Identify which cell holds the provided text, then report its (X, Y) central coordinate. 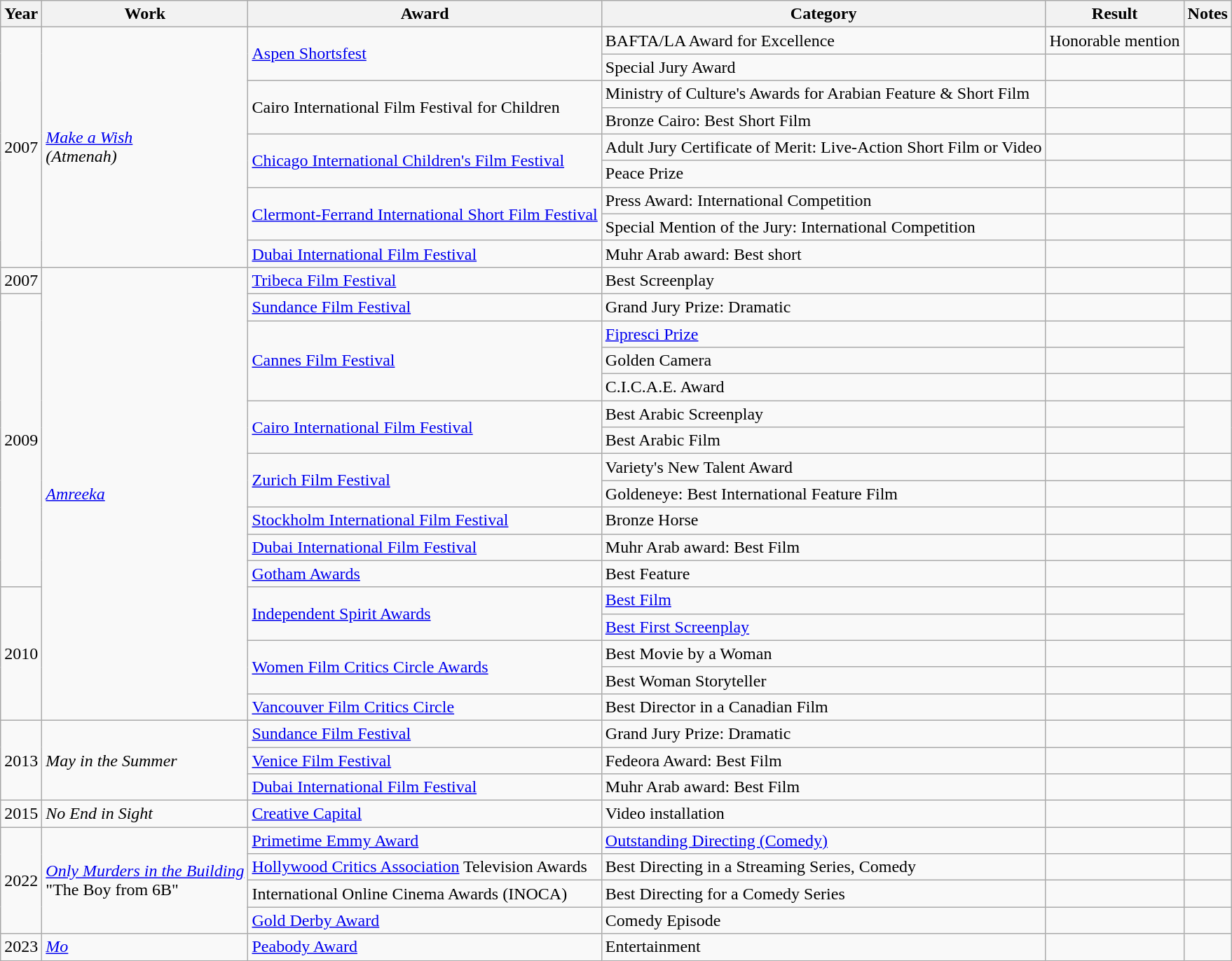
Primetime Emmy Award (425, 841)
Best Feature (823, 574)
2013 (21, 760)
Peabody Award (425, 947)
Special Jury Award (823, 67)
Women Film Critics Circle Awards (425, 667)
Notes (1207, 14)
Result (1114, 14)
Category (823, 14)
Gotham Awards (425, 574)
Entertainment (823, 947)
2023 (21, 947)
Peace Prize (823, 174)
Comedy Episode (823, 920)
Gold Derby Award (425, 920)
Cairo International Film Festival (425, 427)
Best Arabic Screenplay (823, 414)
Creative Capital (425, 814)
BAFTA/LA Award for Excellence (823, 41)
Work (145, 14)
Independent Spirit Awards (425, 614)
Best Film (823, 600)
International Online Cinema Awards (INOCA) (425, 894)
Venice Film Festival (425, 760)
Vancouver Film Critics Circle (425, 707)
Fipresci Prize (823, 334)
Best Movie by a Woman (823, 654)
C.I.C.A.E. Award (823, 387)
2010 (21, 654)
Outstanding Directing (Comedy) (823, 841)
Only Murders in the Building"The Boy from 6B" (145, 880)
Year (21, 14)
Best First Screenplay (823, 627)
Amreeka (145, 493)
Honorable mention (1114, 41)
Chicago International Children's Film Festival (425, 160)
2015 (21, 814)
Adult Jury Certificate of Merit: Live-Action Short Film or Video (823, 147)
Best Director in a Canadian Film (823, 707)
2022 (21, 880)
Variety's New Talent Award (823, 467)
Cairo International Film Festival for Children (425, 107)
Mo (145, 947)
Hollywood Critics Association Television Awards (425, 867)
Bronze Cairo: Best Short Film (823, 120)
Award (425, 14)
Special Mention of the Jury: International Competition (823, 227)
Stockholm International Film Festival (425, 520)
Zurich Film Festival (425, 480)
Make a Wish(Atmenah) (145, 147)
Goldeneye: Best International Feature Film (823, 494)
Golden Camera (823, 361)
Aspen Shortsfest (425, 54)
Best Screenplay (823, 280)
Clermont-Ferrand International Short Film Festival (425, 214)
Best Directing in a Streaming Series, Comedy (823, 867)
Video installation (823, 814)
Ministry of Culture's Awards for Arabian Feature & Short Film (823, 94)
2009 (21, 440)
Best Directing for a Comedy Series (823, 894)
Tribeca Film Festival (425, 280)
Best Woman Storyteller (823, 680)
Cannes Film Festival (425, 361)
No End in Sight (145, 814)
May in the Summer (145, 760)
Bronze Horse (823, 520)
Muhr Arab award: Best short (823, 254)
Fedeora Award: Best Film (823, 760)
Best Arabic Film (823, 441)
Press Award: International Competition (823, 200)
